Scan for the cell matching the given text and deliver its [X, Y] coordinate at center. 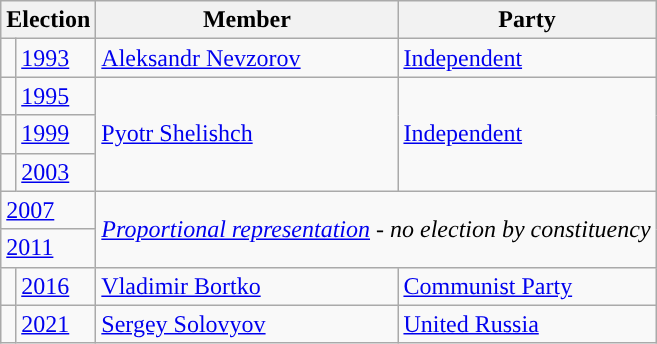
United Russia [527, 324]
Vladimir Bortko [247, 286]
1995 [56, 96]
2007 [48, 210]
2021 [56, 324]
2016 [56, 286]
Member [247, 20]
Election [48, 20]
2011 [48, 248]
1999 [56, 134]
Party [527, 20]
Aleksandr Nevzorov [247, 58]
Communist Party [527, 286]
2003 [56, 172]
1993 [56, 58]
Sergey Solovyov [247, 324]
Pyotr Shelishch [247, 134]
Proportional representation - no election by constituency [376, 229]
